Pinpoint the cell where the given text exists, returning its [X, Y] midpoint coordinate. 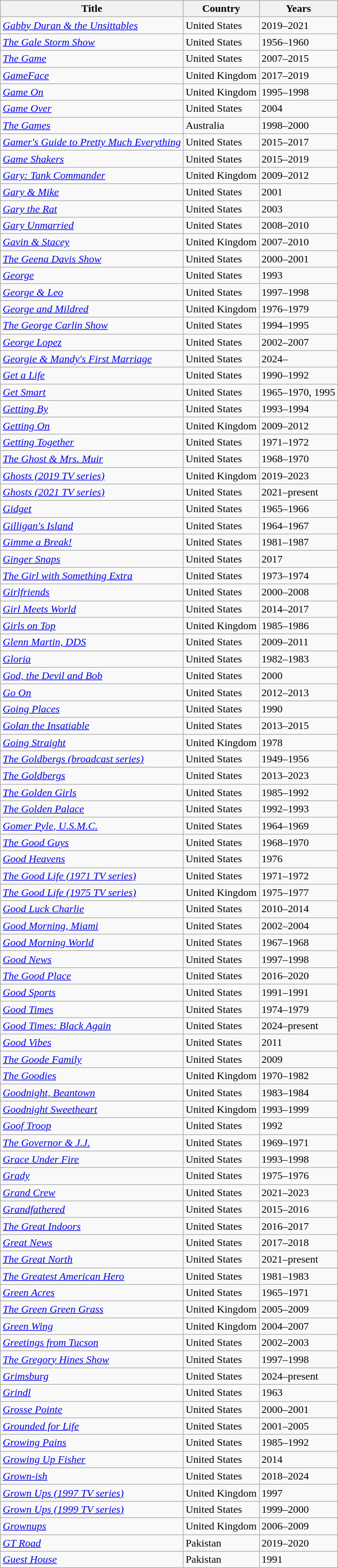
Growing Up Fisher [92, 1459]
The Great North [92, 1259]
1992–1993 [298, 809]
Good Times [92, 1009]
2009–2011 [298, 642]
Gary & Mike [92, 192]
1967–1968 [298, 942]
2011 [298, 1043]
The Girl with Something Extra [92, 576]
Ghosts (2021 TV series) [92, 492]
2021–2023 [298, 1193]
Good Vibes [92, 1043]
The Good Place [92, 976]
Greetings from Tucson [92, 1343]
Getting By [92, 409]
2019–2023 [298, 475]
Gary Unmarried [92, 226]
Game On [92, 92]
1990 [298, 709]
Glenn Martin, DDS [92, 642]
2006–2009 [298, 1526]
The Games [92, 125]
The Goodies [92, 1076]
Good Sports [92, 992]
1976 [298, 859]
Gilligan's Island [92, 526]
2016–2017 [298, 1226]
Australia [221, 125]
The Goldbergs (broadcast series) [92, 759]
1965–1970, 1995 [298, 392]
Gomer Pyle, U.S.M.C. [92, 826]
1981–1987 [298, 542]
George and Mildred [92, 309]
Gavin & Stacey [92, 242]
Good Morning World [92, 942]
George [92, 276]
1969–1971 [298, 1143]
Georgie & Mandy's First Marriage [92, 359]
Grown-ish [92, 1476]
2008–2010 [298, 226]
Good Times: Black Again [92, 1026]
2000 [298, 676]
Getting On [92, 425]
1974–1979 [298, 1009]
Grosse Pointe [92, 1409]
The Great Indoors [92, 1226]
The Golden Girls [92, 793]
2015–2016 [298, 1209]
The Goode Family [92, 1059]
Game Shakers [92, 159]
Girl Meets World [92, 609]
The Goldbergs [92, 776]
George & Leo [92, 292]
The Greatest American Hero [92, 1276]
2014–2017 [298, 609]
1982–1983 [298, 659]
1985–1986 [298, 626]
1993–1998 [298, 1159]
Green Wing [92, 1326]
1995–1998 [298, 92]
Ghosts (2019 TV series) [92, 475]
1956–1960 [298, 42]
Ginger Snaps [92, 559]
2002–2007 [298, 342]
The Good Life (1971 TV series) [92, 876]
2001–2005 [298, 1426]
Go On [92, 692]
GameFace [92, 75]
The Ghost & Mrs. Muir [92, 459]
2018–2024 [298, 1476]
Country [221, 9]
Goodnight Sweetheart [92, 1109]
Grady [92, 1176]
2001 [298, 192]
1949–1956 [298, 759]
1991–1991 [298, 992]
1983–1984 [298, 1093]
2019–2021 [298, 25]
Years [298, 9]
2002–2003 [298, 1343]
1970–1982 [298, 1076]
2013–2023 [298, 776]
1976–1979 [298, 309]
The Good Life (1975 TV series) [92, 892]
Gimme a Break! [92, 542]
1965–1966 [298, 509]
Girlfriends [92, 592]
1964–1967 [298, 526]
Guest House [92, 1560]
2019–2020 [298, 1543]
1978 [298, 743]
Going Places [92, 709]
Grownups [92, 1526]
Growing Pains [92, 1443]
Green Acres [92, 1293]
Grown Ups (1997 TV series) [92, 1493]
2015–2019 [298, 159]
God, the Devil and Bob [92, 676]
Grindl [92, 1393]
Good Luck Charlie [92, 909]
2016–2020 [298, 976]
1990–1992 [298, 375]
Grown Ups (1999 TV series) [92, 1509]
1963 [298, 1393]
1998–2000 [298, 125]
The Gale Storm Show [92, 42]
Get a Life [92, 375]
1973–1974 [298, 576]
The George Carlin Show [92, 326]
1991 [298, 1560]
George Lopez [92, 342]
1992 [298, 1126]
1993 [298, 276]
The Good Guys [92, 842]
Good Morning, Miami [92, 926]
1975–1977 [298, 892]
Goof Troop [92, 1126]
Grimsburg [92, 1376]
1999–2000 [298, 1509]
The Geena Davis Show [92, 259]
Girls on Top [92, 626]
Going Straight [92, 743]
Grace Under Fire [92, 1159]
1993–1994 [298, 409]
Gary the Rat [92, 209]
2017–2019 [298, 75]
Gamer's Guide to Pretty Much Everything [92, 142]
2007–2015 [298, 59]
2017 [298, 559]
2003 [298, 209]
2000–2008 [298, 592]
2017–2018 [298, 1242]
2013–2015 [298, 726]
1965–1971 [298, 1293]
2004 [298, 109]
2024– [298, 359]
1975–1976 [298, 1176]
GT Road [92, 1543]
Get Smart [92, 392]
1981–1983 [298, 1276]
Golan the Insatiable [92, 726]
Gloria [92, 659]
2007–2010 [298, 242]
2005–2009 [298, 1310]
Grand Crew [92, 1193]
1994–1995 [298, 326]
Good News [92, 959]
2015–2017 [298, 142]
2004–2007 [298, 1326]
The Golden Palace [92, 809]
The Governor & J.J. [92, 1143]
2002–2004 [298, 926]
Good Heavens [92, 859]
2012–2013 [298, 692]
Getting Together [92, 442]
1997 [298, 1493]
2009 [298, 1059]
1993–1999 [298, 1109]
The Gregory Hines Show [92, 1359]
Great News [92, 1242]
Game Over [92, 109]
2014 [298, 1459]
1964–1969 [298, 826]
Gidget [92, 509]
Gary: Tank Commander [92, 175]
2010–2014 [298, 909]
Grounded for Life [92, 1426]
Gabby Duran & the Unsittables [92, 25]
The Game [92, 59]
Title [92, 9]
Goodnight, Beantown [92, 1093]
The Green Green Grass [92, 1310]
Grandfathered [92, 1209]
